Provide the (X, Y) coordinate of the cell's center where the given text is located.  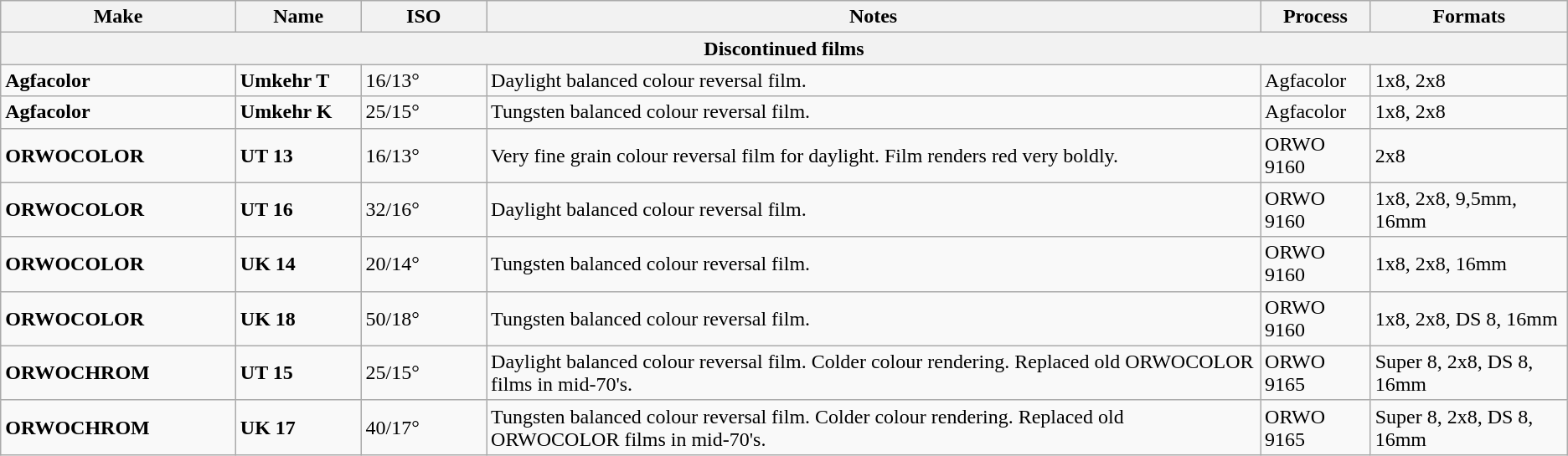
Umkehr K (298, 112)
Tungsten balanced colour reversal film. Colder colour rendering. Replaced old ORWOCOLOR films in mid-70's. (874, 427)
Make (119, 17)
UT 13 (298, 156)
UK 18 (298, 318)
Process (1316, 17)
32/16° (424, 209)
UT 15 (298, 373)
Umkehr T (298, 80)
Formats (1469, 17)
UT 16 (298, 209)
ISO (424, 17)
Notes (874, 17)
1x8, 2x8, DS 8, 16mm (1469, 318)
1x8, 2x8, 16mm (1469, 264)
Discontinued films (784, 49)
20/14° (424, 264)
Daylight balanced colour reversal film. Colder colour rendering. Replaced old ORWOCOLOR films in mid-70's. (874, 373)
UK 17 (298, 427)
40/17° (424, 427)
Very fine grain colour reversal film for daylight. Film renders red very boldly. (874, 156)
50/18° (424, 318)
2x8 (1469, 156)
Name (298, 17)
UK 14 (298, 264)
1x8, 2x8, 9,5mm, 16mm (1469, 209)
